Return [X, Y] of the center of cell containing provided text 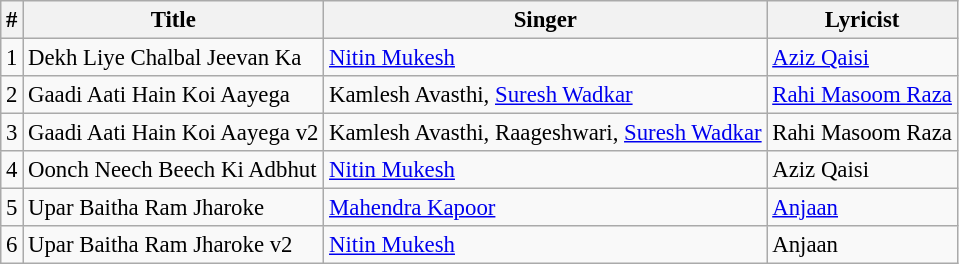
Upar Baitha Ram Jharoke v2 [174, 245]
1 [12, 58]
Kamlesh Avasthi, Suresh Wadkar [546, 95]
Gaadi Aati Hain Koi Aayega [174, 95]
Lyricist [862, 20]
Oonch Neech Beech Ki Adbhut [174, 170]
Gaadi Aati Hain Koi Aayega v2 [174, 133]
6 [12, 245]
4 [12, 170]
5 [12, 208]
3 [12, 133]
Title [174, 20]
# [12, 20]
Dekh Liye Chalbal Jeevan Ka [174, 58]
Upar Baitha Ram Jharoke [174, 208]
Singer [546, 20]
Kamlesh Avasthi, Raageshwari, Suresh Wadkar [546, 133]
2 [12, 95]
Mahendra Kapoor [546, 208]
